Return the [x, y] coordinate for the center point of the cell that contains the specified text.  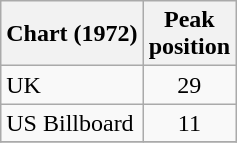
Chart (1972) [72, 34]
UK [72, 85]
29 [189, 85]
US Billboard [72, 123]
Peakposition [189, 34]
11 [189, 123]
